Return the (X, Y) coordinate for the center point of the cell that contains the specified text.  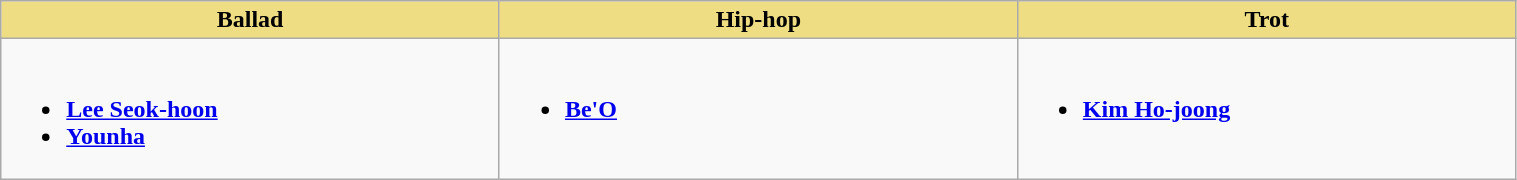
Ballad (250, 20)
Kim Ho-joong (1266, 109)
Be'O (758, 109)
Lee Seok-hoonYounha (250, 109)
Hip-hop (758, 20)
Trot (1266, 20)
